Identify which cell holds the provided text, then report its [x, y] central coordinate. 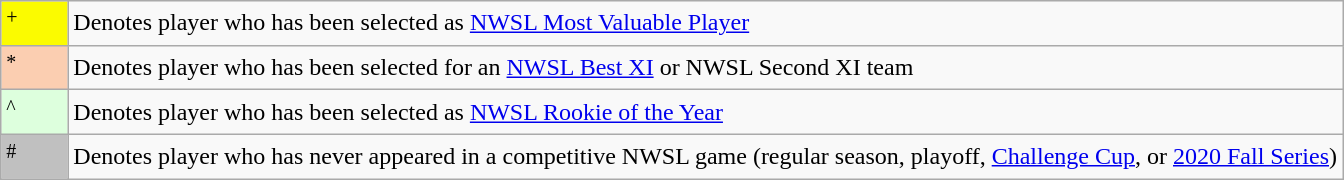
Denotes player who has been selected for an NWSL Best XI or NWSL Second XI team [706, 68]
Denotes player who has been selected as NWSL Rookie of the Year [706, 112]
^ [34, 112]
Denotes player who has never appeared in a competitive NWSL game (regular season, playoff, Challenge Cup, or 2020 Fall Series) [706, 156]
Denotes player who has been selected as NWSL Most Valuable Player [706, 24]
+ [34, 24]
* [34, 68]
# [34, 156]
